Identify which cell holds the provided text, then report its (X, Y) central coordinate. 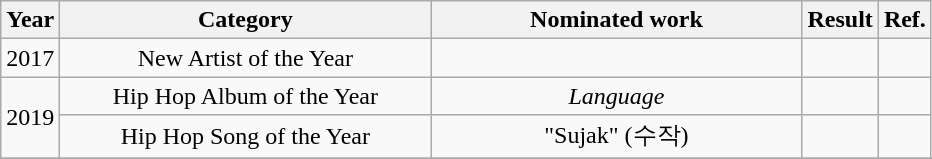
Nominated work (616, 20)
New Artist of the Year (246, 58)
"Sujak" (수작) (616, 136)
Hip Hop Song of the Year (246, 136)
Year (30, 20)
Result (840, 20)
Ref. (904, 20)
Language (616, 96)
Category (246, 20)
Hip Hop Album of the Year (246, 96)
2017 (30, 58)
2019 (30, 118)
